Capture the cell that displays the provided text and extract its [x, y] central coordinate. 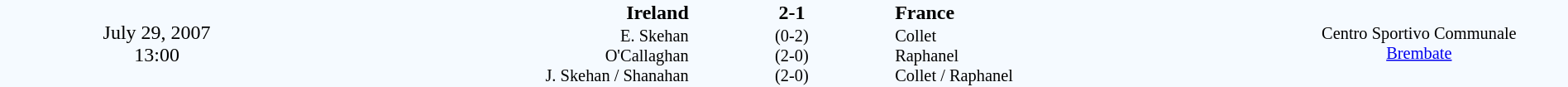
(0-2)(2-0)(2-0) [791, 56]
July 29, 200713:00 [157, 43]
Ireland [501, 12]
E. SkehanO'CallaghanJ. Skehan / Shanahan [501, 56]
France [1082, 12]
Centro Sportivo CommunaleBrembate [1419, 43]
2-1 [791, 12]
ColletRaphanelCollet / Raphanel [1082, 56]
